Locate the cell with the specified text and output its (x, y) center coordinate. 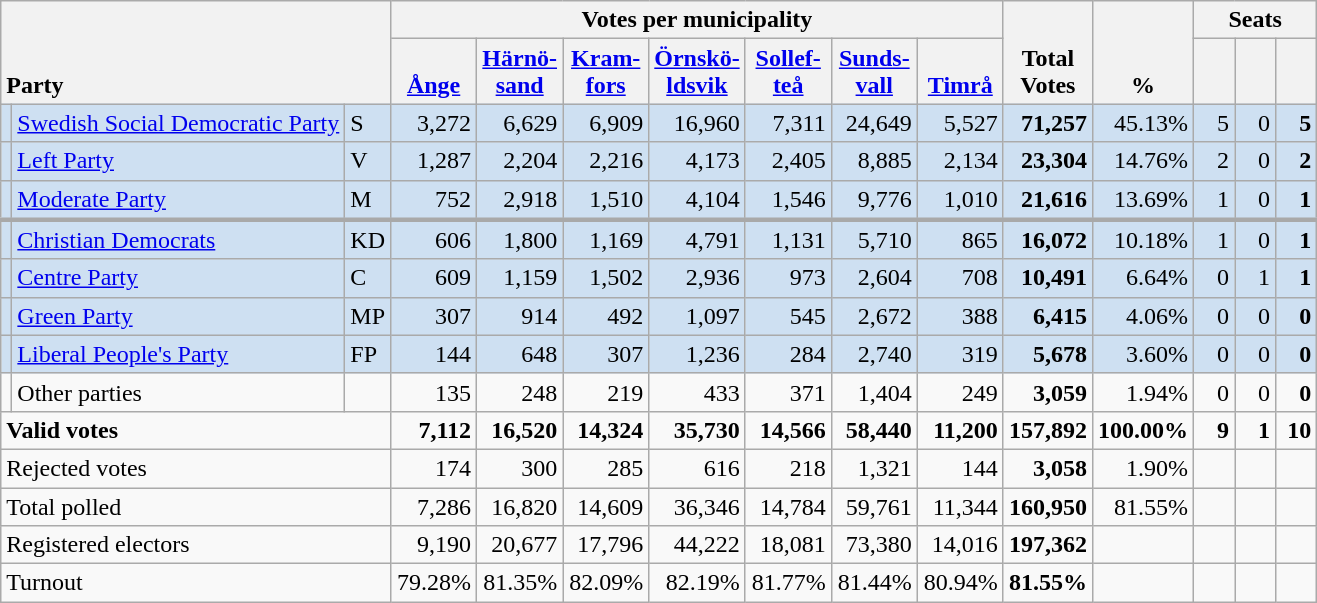
1,321 (874, 468)
Timrå (960, 72)
388 (960, 316)
1,169 (606, 240)
1,097 (697, 316)
% (1142, 52)
16,820 (520, 507)
6,629 (520, 123)
44,222 (697, 545)
Total Votes (1048, 52)
16,520 (520, 430)
1,159 (520, 278)
3,059 (1048, 392)
10.18% (1142, 240)
708 (960, 278)
2,604 (874, 278)
6,909 (606, 123)
Total polled (196, 507)
Swedish Social Democratic Party (178, 123)
Ånge (434, 72)
Sollef- teå (788, 72)
3,272 (434, 123)
35,730 (697, 430)
Other parties (178, 392)
Härnö- sand (520, 72)
2,405 (788, 161)
2,672 (874, 316)
82.19% (697, 583)
248 (520, 392)
81.77% (788, 583)
Centre Party (178, 278)
14,566 (788, 430)
2,918 (520, 200)
160,950 (1048, 507)
2,740 (874, 354)
973 (788, 278)
10,491 (1048, 278)
433 (697, 392)
7,311 (788, 123)
79.28% (434, 583)
219 (606, 392)
M (368, 200)
2,134 (960, 161)
1,010 (960, 200)
11,344 (960, 507)
Registered electors (196, 545)
1,800 (520, 240)
1,502 (606, 278)
319 (960, 354)
6,415 (1048, 316)
82.09% (606, 583)
Liberal People's Party (178, 354)
1,510 (606, 200)
4,791 (697, 240)
17,796 (606, 545)
3,058 (1048, 468)
14,784 (788, 507)
81.35% (520, 583)
616 (697, 468)
Christian Democrats (178, 240)
Votes per municipality (698, 20)
21,616 (1048, 200)
157,892 (1048, 430)
16,072 (1048, 240)
2,204 (520, 161)
Left Party (178, 161)
284 (788, 354)
Sunds- vall (874, 72)
5,710 (874, 240)
249 (960, 392)
300 (520, 468)
Moderate Party (178, 200)
648 (520, 354)
752 (434, 200)
9,190 (434, 545)
16,960 (697, 123)
14,016 (960, 545)
59,761 (874, 507)
1.90% (1142, 468)
492 (606, 316)
Seats (1254, 20)
FP (368, 354)
Rejected votes (196, 468)
2,936 (697, 278)
20,677 (520, 545)
5,527 (960, 123)
6.64% (1142, 278)
18,081 (788, 545)
Party (196, 52)
1,404 (874, 392)
81.44% (874, 583)
100.00% (1142, 430)
Turnout (196, 583)
174 (434, 468)
23,304 (1048, 161)
1,287 (434, 161)
14.76% (1142, 161)
C (368, 278)
Valid votes (196, 430)
73,380 (874, 545)
Green Party (178, 316)
7,112 (434, 430)
285 (606, 468)
1,236 (697, 354)
865 (960, 240)
80.94% (960, 583)
4,173 (697, 161)
606 (434, 240)
14,324 (606, 430)
1,546 (788, 200)
11,200 (960, 430)
5,678 (1048, 354)
24,649 (874, 123)
Örnskö- ldsvik (697, 72)
Kram- fors (606, 72)
KD (368, 240)
V (368, 161)
197,362 (1048, 545)
218 (788, 468)
135 (434, 392)
S (368, 123)
1,131 (788, 240)
3.60% (1142, 354)
7,286 (434, 507)
9 (1214, 430)
371 (788, 392)
14,609 (606, 507)
609 (434, 278)
13.69% (1142, 200)
914 (520, 316)
36,346 (697, 507)
1.94% (1142, 392)
9,776 (874, 200)
4,104 (697, 200)
545 (788, 316)
58,440 (874, 430)
71,257 (1048, 123)
MP (368, 316)
45.13% (1142, 123)
8,885 (874, 161)
10 (1296, 430)
4.06% (1142, 316)
2,216 (606, 161)
